Detect which cell encompasses the target text, then output its (X, Y) center coordinate. 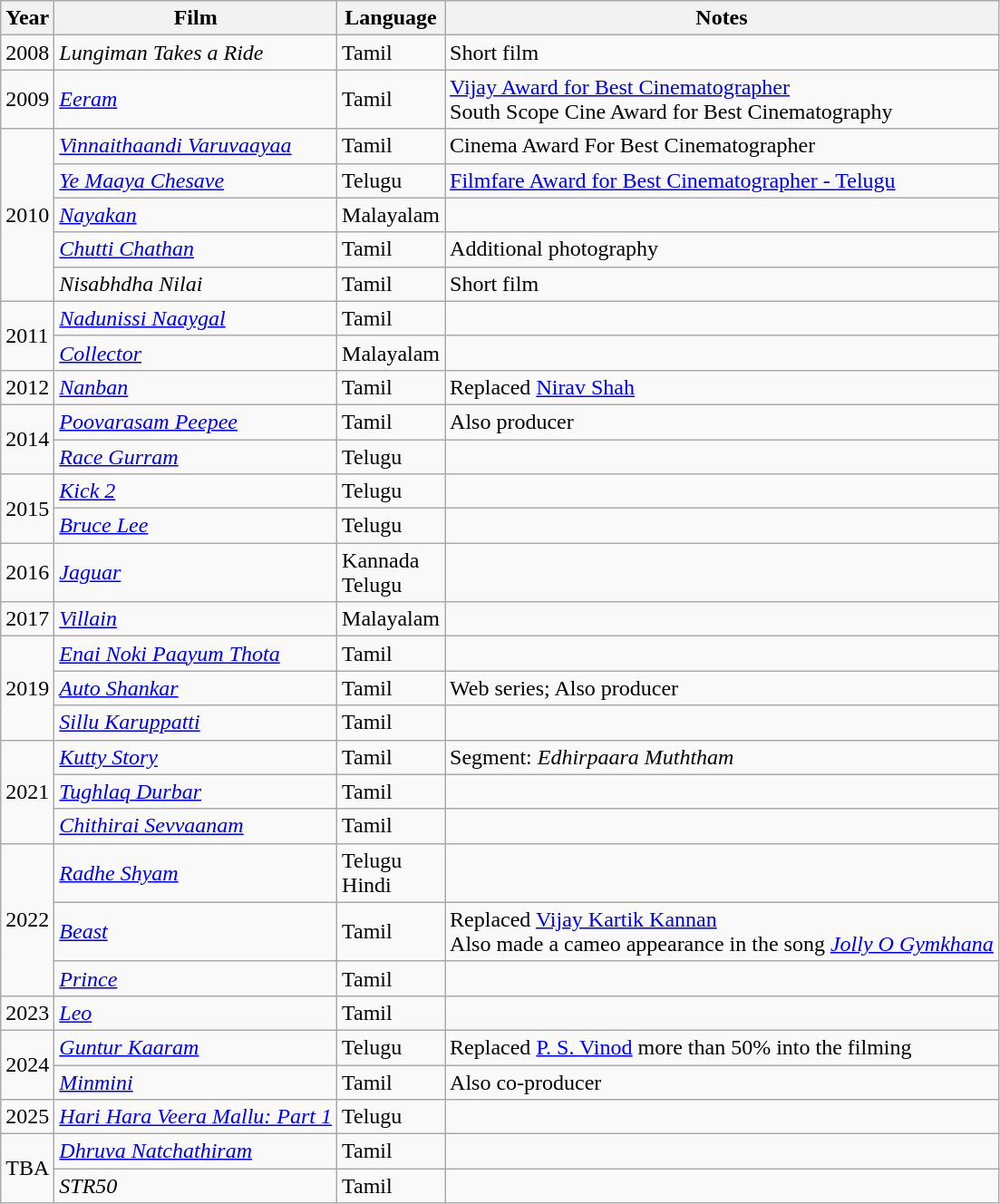
Filmfare Award for Best Cinematographer - Telugu (722, 180)
Additional photography (722, 249)
Nanban (196, 387)
Also co-producer (722, 1082)
2015 (27, 509)
Ye Maaya Chesave (196, 180)
2025 (27, 1117)
2019 (27, 688)
Prince (196, 978)
Auto Shankar (196, 688)
Replaced P. S. Vinod more than 50% into the filming (722, 1047)
Sillu Karuppatti (196, 723)
Jaguar (196, 573)
Cinema Award For Best Cinematographer (722, 146)
Enai Noki Paayum Thota (196, 654)
Collector (196, 353)
Bruce Lee (196, 526)
Radhe Shyam (196, 872)
2014 (27, 439)
Notes (722, 18)
Poovarasam Peepee (196, 422)
Minmini (196, 1082)
2023 (27, 1013)
Kutty Story (196, 757)
Replaced Nirav Shah (722, 387)
Nisabhdha Nilai (196, 284)
Vinnaithaandi Varuvaayaa (196, 146)
Film (196, 18)
Year (27, 18)
TeluguHindi (392, 872)
Kick 2 (196, 491)
Villain (196, 619)
Web series; Also producer (722, 688)
Segment: Edhirpaara Muththam (722, 757)
STR50 (196, 1186)
2011 (27, 335)
Dhruva Natchathiram (196, 1151)
Eeram (196, 100)
Leo (196, 1013)
Hari Hara Veera Mallu: Part 1 (196, 1117)
Nadunissi Naaygal (196, 318)
Nayakan (196, 215)
Chutti Chathan (196, 249)
Chithirai Sevvaanam (196, 826)
Tughlaq Durbar (196, 791)
Replaced Vijay Kartik KannanAlso made a cameo appearance in the song Jolly O Gymkhana (722, 932)
2010 (27, 215)
2024 (27, 1064)
Lungiman Takes a Ride (196, 53)
2012 (27, 387)
2009 (27, 100)
2016 (27, 573)
TBA (27, 1169)
Beast (196, 932)
2017 (27, 619)
Also producer (722, 422)
KannadaTelugu (392, 573)
Vijay Award for Best CinematographerSouth Scope Cine Award for Best Cinematography (722, 100)
Language (392, 18)
2008 (27, 53)
2021 (27, 791)
2022 (27, 919)
Race Gurram (196, 456)
Guntur Kaaram (196, 1047)
